Pinpoint the cell where the given text exists, returning its [x, y] midpoint coordinate. 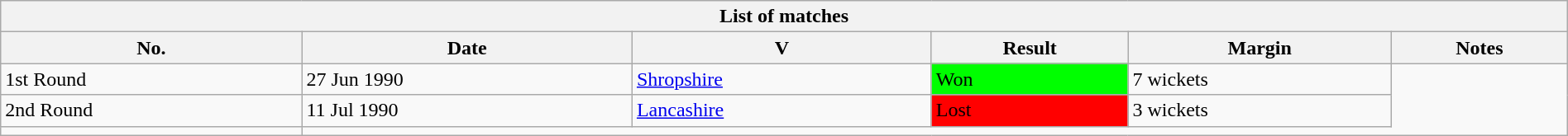
Margin [1260, 48]
No. [151, 48]
Result [1030, 48]
Lost [1030, 110]
Notes [1479, 48]
7 wickets [1260, 79]
List of matches [784, 16]
2nd Round [151, 110]
1st Round [151, 79]
V [782, 48]
Date [466, 48]
Won [1030, 79]
3 wickets [1260, 110]
Shropshire [782, 79]
27 Jun 1990 [466, 79]
11 Jul 1990 [466, 110]
Lancashire [782, 110]
